From the cell containing the given text, extract its center point as [X, Y] coordinate. 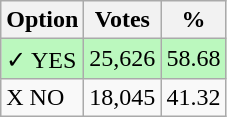
% [194, 20]
Option [42, 20]
Votes [122, 20]
25,626 [122, 59]
41.32 [194, 97]
✓ YES [42, 59]
58.68 [194, 59]
X NO [42, 97]
18,045 [122, 97]
